Find where the given text appears and provide that cell's center as [x, y] coordinate. 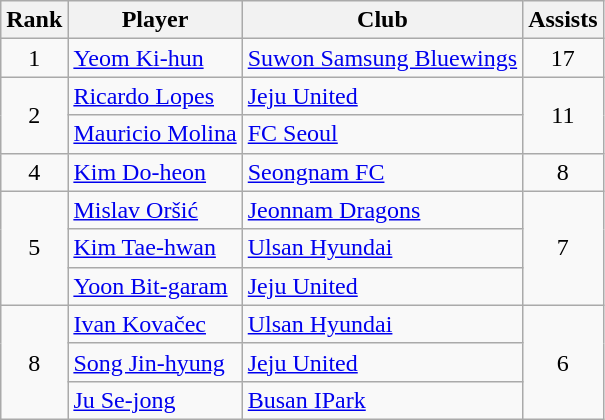
1 [34, 58]
4 [34, 172]
Kim Tae-hwan [155, 248]
Ivan Kovačec [155, 324]
Ricardo Lopes [155, 96]
Mauricio Molina [155, 134]
5 [34, 248]
Player [155, 20]
2 [34, 115]
Ju Se-jong [155, 400]
Song Jin-hyung [155, 362]
Yeom Ki-hun [155, 58]
Assists [563, 20]
Jeonnam Dragons [382, 210]
Mislav Oršić [155, 210]
6 [563, 362]
Suwon Samsung Bluewings [382, 58]
Club [382, 20]
Yoon Bit-garam [155, 286]
FC Seoul [382, 134]
Busan IPark [382, 400]
Rank [34, 20]
Kim Do-heon [155, 172]
17 [563, 58]
7 [563, 248]
Seongnam FC [382, 172]
11 [563, 115]
